From the cell containing the given text, extract its center point as [X, Y] coordinate. 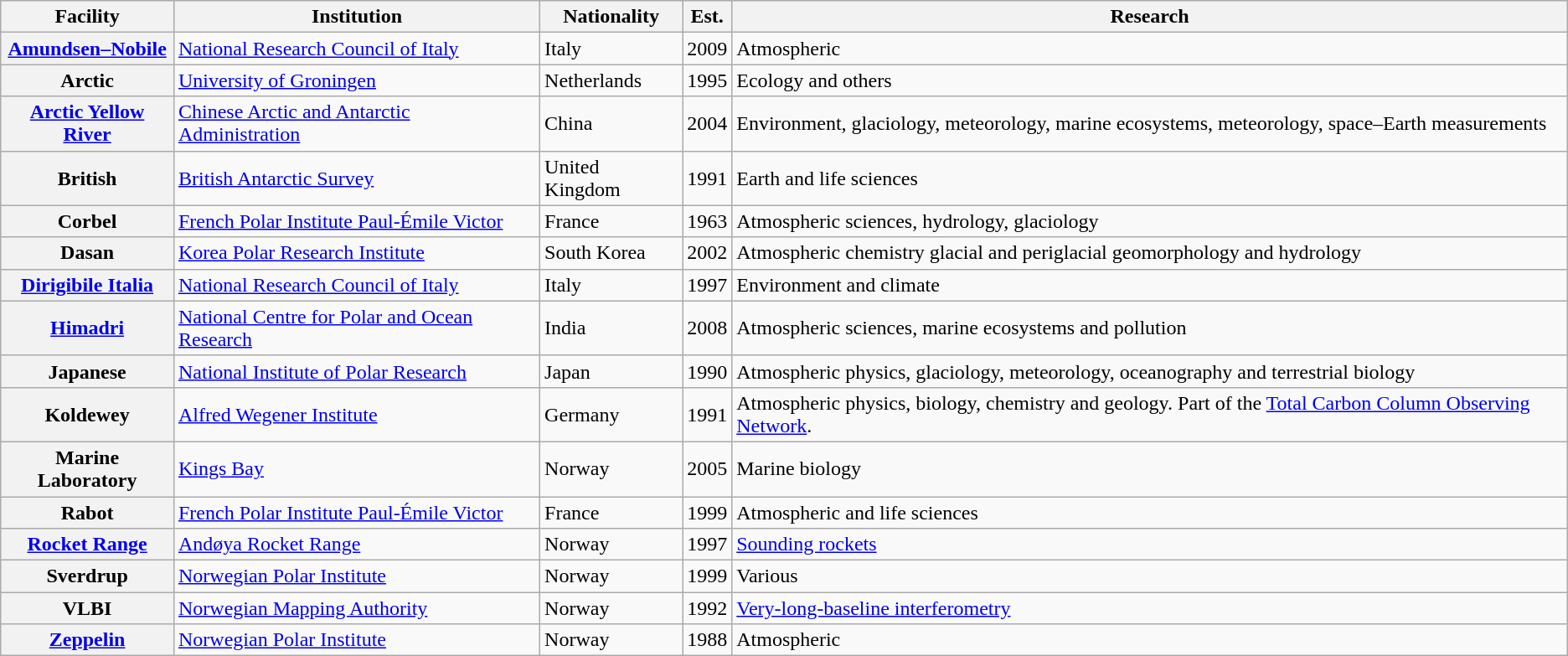
Environment and climate [1150, 285]
Atmospheric sciences, marine ecosystems and pollution [1150, 328]
Dasan [87, 253]
Atmospheric chemistry glacial and periglacial geomorphology and hydrology [1150, 253]
India [611, 328]
Netherlands [611, 80]
Facility [87, 17]
Research [1150, 17]
National Institute of Polar Research [357, 371]
Nationality [611, 17]
Marine biology [1150, 469]
Atmospheric physics, glaciology, meteorology, oceanography and terrestrial biology [1150, 371]
British [87, 178]
China [611, 124]
2004 [707, 124]
1992 [707, 608]
Earth and life sciences [1150, 178]
University of Groningen [357, 80]
National Centre for Polar and Ocean Research [357, 328]
1963 [707, 221]
Dirigibile Italia [87, 285]
Institution [357, 17]
Arctic Yellow River [87, 124]
Koldewey [87, 414]
Ecology and others [1150, 80]
Andøya Rocket Range [357, 545]
1990 [707, 371]
Alfred Wegener Institute [357, 414]
Environment, glaciology, meteorology, marine ecosystems, meteorology, space–Earth measurements [1150, 124]
Arctic [87, 80]
United Kingdom [611, 178]
Marine Laboratory [87, 469]
2009 [707, 49]
2005 [707, 469]
Japanese [87, 371]
Amundsen–Nobile [87, 49]
Very-long-baseline interferometry [1150, 608]
Various [1150, 576]
Corbel [87, 221]
Norwegian Mapping Authority [357, 608]
Kings Bay [357, 469]
Japan [611, 371]
Himadri [87, 328]
Atmospheric sciences, hydrology, glaciology [1150, 221]
1995 [707, 80]
Germany [611, 414]
Atmospheric physics, biology, chemistry and geology. Part of the Total Carbon Column Observing Network. [1150, 414]
Chinese Arctic and Antarctic Administration [357, 124]
Rocket Range [87, 545]
Sounding rockets [1150, 545]
Sverdrup [87, 576]
VLBI [87, 608]
South Korea [611, 253]
Korea Polar Research Institute [357, 253]
1988 [707, 640]
2002 [707, 253]
2008 [707, 328]
Rabot [87, 512]
Zeppelin [87, 640]
British Antarctic Survey [357, 178]
Est. [707, 17]
Atmospheric and life sciences [1150, 512]
